Capture the cell that displays the provided text and extract its [x, y] central coordinate. 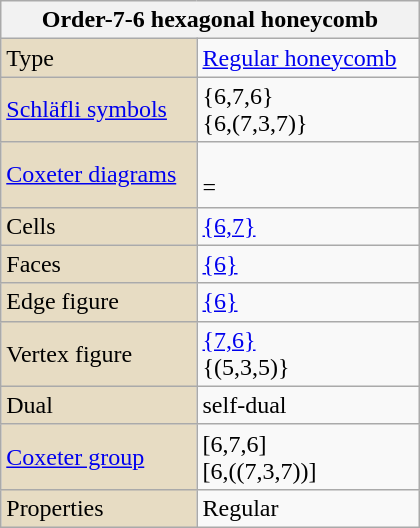
Coxeter group [99, 456]
[6,7,6][6,((7,3,7))] [308, 456]
= [308, 174]
Dual [99, 405]
Order-7-6 hexagonal honeycomb [210, 20]
Type [99, 58]
Regular honeycomb [308, 58]
Edge figure [99, 302]
{6,7,6}{6,(7,3,7)} [308, 110]
Coxeter diagrams [99, 174]
{6,7} [308, 226]
self-dual [308, 405]
Cells [99, 226]
Faces [99, 264]
{7,6} {(5,3,5)} [308, 354]
Regular [308, 508]
Properties [99, 508]
Vertex figure [99, 354]
Schläfli symbols [99, 110]
